Locate the cell with the specified text and output its (X, Y) center coordinate. 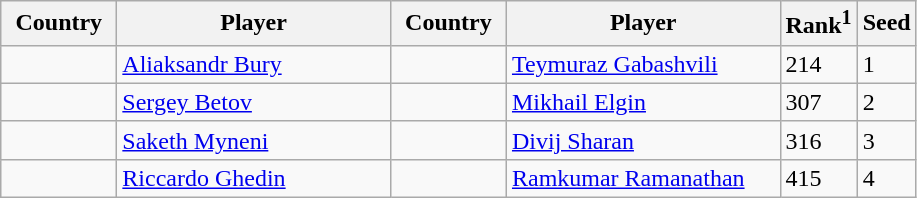
Saketh Myneni (254, 140)
Divij Sharan (643, 140)
1 (886, 64)
316 (818, 140)
Ramkumar Ramanathan (643, 178)
415 (818, 178)
3 (886, 140)
Sergey Betov (254, 102)
Teymuraz Gabashvili (643, 64)
214 (818, 64)
Rank1 (818, 24)
Mikhail Elgin (643, 102)
2 (886, 102)
Seed (886, 24)
307 (818, 102)
Riccardo Ghedin (254, 178)
4 (886, 178)
Aliaksandr Bury (254, 64)
